Determine the [X, Y] coordinate at the center of the cell enclosing the given text.  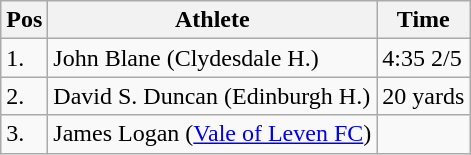
2. [24, 96]
James Logan (Vale of Leven FC) [212, 134]
1. [24, 58]
David S. Duncan (Edinburgh H.) [212, 96]
4:35 2/5 [424, 58]
3. [24, 134]
Time [424, 20]
20 yards [424, 96]
Athlete [212, 20]
Pos [24, 20]
John Blane (Clydesdale H.) [212, 58]
